Return [x, y] of the center of cell containing provided text 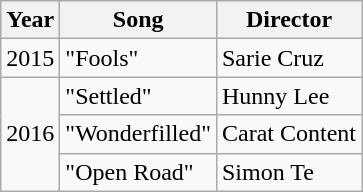
Year [30, 20]
"Settled" [138, 96]
"Fools" [138, 58]
"Wonderfilled" [138, 134]
Carat Content [288, 134]
Song [138, 20]
Hunny Lee [288, 96]
2015 [30, 58]
"Open Road" [138, 172]
2016 [30, 134]
Sarie Cruz [288, 58]
Director [288, 20]
Simon Te [288, 172]
